Scan for the cell matching the given text and deliver its (X, Y) coordinate at center. 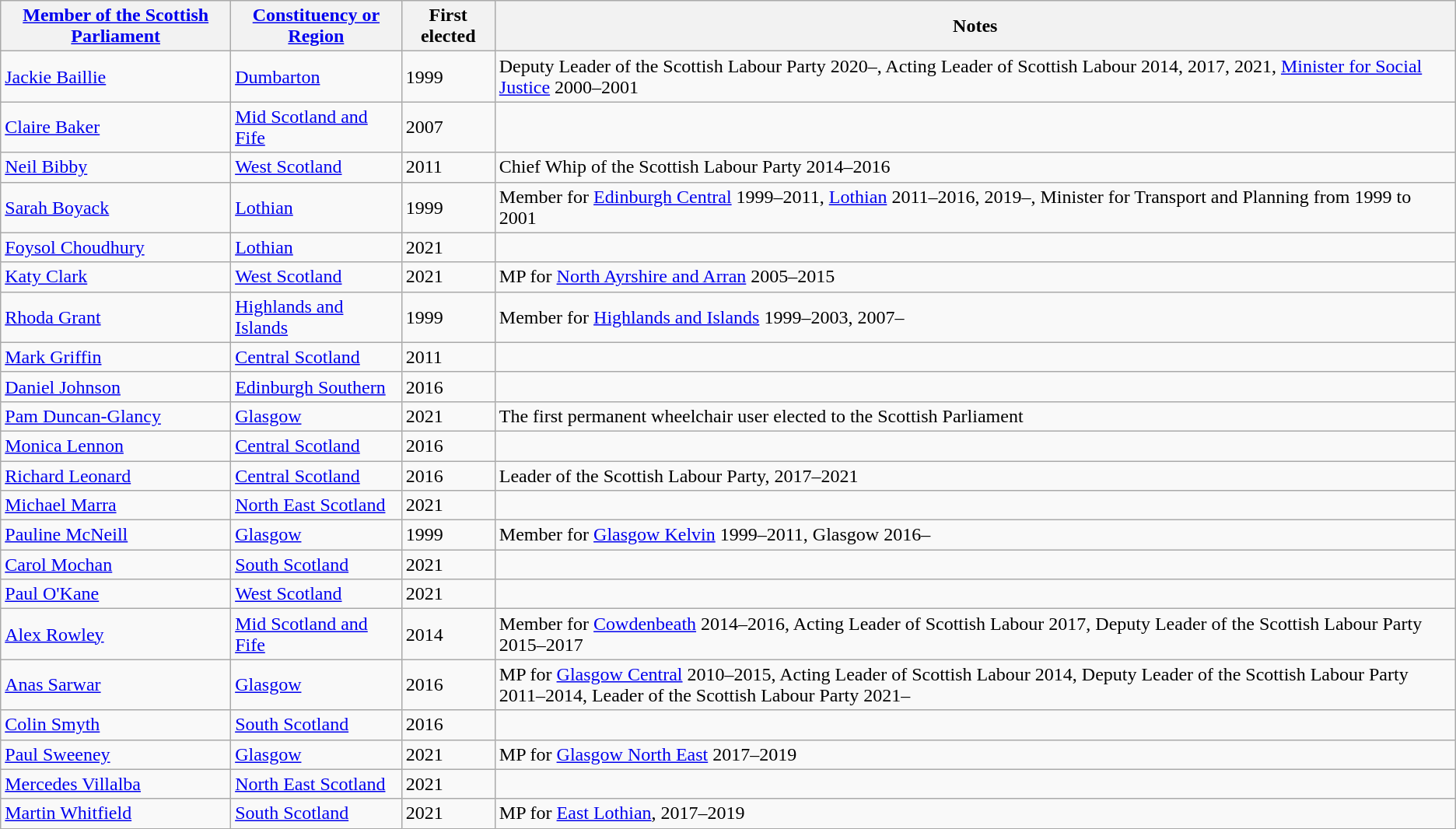
Deputy Leader of the Scottish Labour Party 2020–, Acting Leader of Scottish Labour 2014, 2017, 2021, Minister for Social Justice 2000–2001 (975, 76)
Monica Lennon (116, 446)
Richard Leonard (116, 475)
Leader of the Scottish Labour Party, 2017–2021 (975, 475)
Member for Glasgow Kelvin 1999–2011, Glasgow 2016– (975, 535)
Martin Whitfield (116, 813)
Notes (975, 26)
Member of the Scottish Parliament (116, 26)
Foysol Choudhury (116, 247)
Mark Griffin (116, 357)
Member for Cowdenbeath 2014–2016, Acting Leader of Scottish Labour 2017, Deputy Leader of the Scottish Labour Party 2015–2017 (975, 635)
Daniel Johnson (116, 387)
Michael Marra (116, 505)
First elected (448, 26)
Highlands and Islands (317, 317)
Member for Edinburgh Central 1999–2011, Lothian 2011–2016, 2019–, Minister for Transport and Planning from 1999 to 2001 (975, 207)
Anas Sarwar (116, 684)
Edinburgh Southern (317, 387)
Sarah Boyack (116, 207)
MP for East Lothian, 2017–2019 (975, 813)
2007 (448, 128)
Pauline McNeill (116, 535)
Chief Whip of the Scottish Labour Party 2014–2016 (975, 167)
Colin Smyth (116, 725)
Pam Duncan-Glancy (116, 416)
MP for North Ayrshire and Arran 2005–2015 (975, 277)
Member for Highlands and Islands 1999–2003, 2007– (975, 317)
Paul O'Kane (116, 594)
Rhoda Grant (116, 317)
The first permanent wheelchair user elected to the Scottish Parliament (975, 416)
Constituency or Region (317, 26)
Alex Rowley (116, 635)
Katy Clark (116, 277)
Mercedes Villalba (116, 784)
MP for Glasgow North East 2017–2019 (975, 754)
2014 (448, 635)
Jackie Baillie (116, 76)
Carol Mochan (116, 565)
Claire Baker (116, 128)
Dumbarton (317, 76)
Paul Sweeney (116, 754)
Neil Bibby (116, 167)
